For the text-containing cell, return its midpoint in (X, Y) coordinate format. 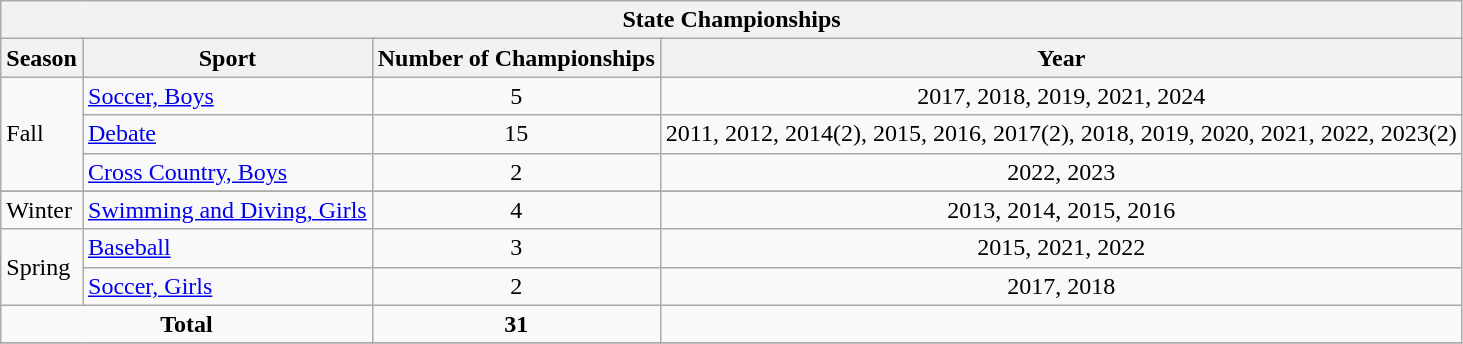
5 (516, 96)
Soccer, Girls (227, 286)
15 (516, 134)
2017, 2018 (1061, 286)
31 (516, 324)
Season (42, 58)
Debate (227, 134)
Fall (42, 134)
Number of Championships (516, 58)
2017, 2018, 2019, 2021, 2024 (1061, 96)
Year (1061, 58)
2013, 2014, 2015, 2016 (1061, 210)
2022, 2023 (1061, 172)
Sport (227, 58)
Swimming and Diving, Girls (227, 210)
Cross Country, Boys (227, 172)
2011, 2012, 2014(2), 2015, 2016, 2017(2), 2018, 2019, 2020, 2021, 2022, 2023(2) (1061, 134)
2015, 2021, 2022 (1061, 248)
Winter (42, 210)
State Championships (732, 20)
3 (516, 248)
Soccer, Boys (227, 96)
Total (186, 324)
4 (516, 210)
Baseball (227, 248)
Spring (42, 267)
